Output the [X, Y] coordinate of the center of the cell containing the given text.  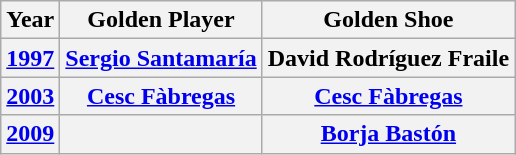
2009 [30, 134]
Sergio Santamaría [161, 58]
Year [30, 20]
Golden Player [161, 20]
David Rodríguez Fraile [388, 58]
Borja Bastón [388, 134]
2003 [30, 96]
1997 [30, 58]
Golden Shoe [388, 20]
